Locate the cell with the specified text and output its (x, y) center coordinate. 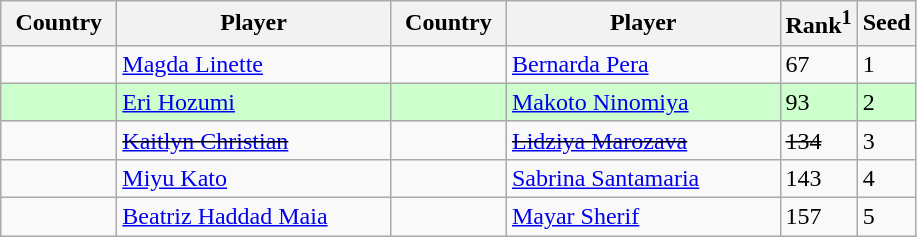
67 (818, 64)
157 (818, 217)
143 (818, 178)
Seed (886, 24)
Sabrina Santamaria (643, 178)
3 (886, 140)
134 (818, 140)
Makoto Ninomiya (643, 102)
4 (886, 178)
Beatriz Haddad Maia (254, 217)
93 (818, 102)
Bernarda Pera (643, 64)
Mayar Sherif (643, 217)
Eri Hozumi (254, 102)
Miyu Kato (254, 178)
5 (886, 217)
Rank1 (818, 24)
1 (886, 64)
Kaitlyn Christian (254, 140)
2 (886, 102)
Lidziya Marozava (643, 140)
Magda Linette (254, 64)
